Pinpoint the cell where the given text exists, returning its (x, y) midpoint coordinate. 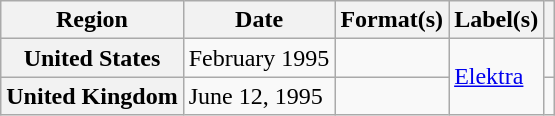
February 1995 (259, 58)
Region (92, 20)
Label(s) (496, 20)
Format(s) (392, 20)
Elektra (496, 77)
June 12, 1995 (259, 96)
United States (92, 58)
United Kingdom (92, 96)
Date (259, 20)
